Capture the cell that displays the provided text and extract its [x, y] central coordinate. 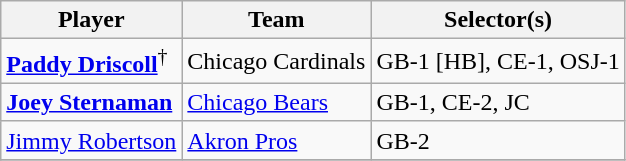
GB-1, CE-2, JC [498, 102]
Team [276, 20]
Akron Pros [276, 140]
Player [92, 20]
Jimmy Robertson [92, 140]
Joey Sternaman [92, 102]
Chicago Cardinals [276, 62]
Selector(s) [498, 20]
GB-2 [498, 140]
Chicago Bears [276, 102]
GB-1 [HB], CE-1, OSJ-1 [498, 62]
Paddy Driscoll† [92, 62]
